Provide the [x, y] coordinate of the cell's center where the given text is located.  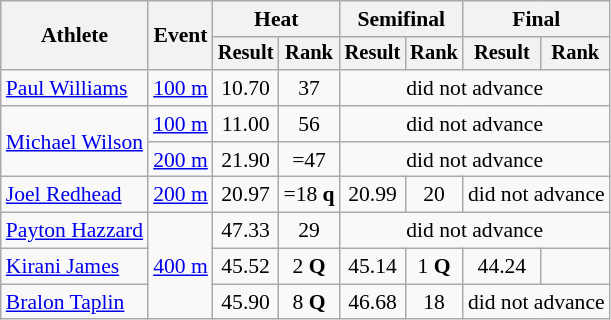
37 [308, 88]
47.33 [246, 231]
20 [434, 195]
Kirani James [74, 267]
Event [180, 36]
8 Q [308, 302]
=18 q [308, 195]
Final [536, 19]
1 Q [434, 267]
21.90 [246, 160]
29 [308, 231]
Payton Hazzard [74, 231]
44.24 [502, 267]
18 [434, 302]
Joel Redhead [74, 195]
Michael Wilson [74, 142]
45.90 [246, 302]
Bralon Taplin [74, 302]
45.14 [373, 267]
Semifinal [402, 19]
11.00 [246, 124]
45.52 [246, 267]
46.68 [373, 302]
Heat [276, 19]
Paul Williams [74, 88]
400 m [180, 266]
10.70 [246, 88]
2 Q [308, 267]
20.97 [246, 195]
=47 [308, 160]
20.99 [373, 195]
Athlete [74, 36]
56 [308, 124]
